Find where the given text appears and provide that cell's center as (x, y) coordinate. 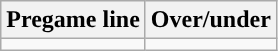
Pregame line (74, 20)
Over/under (210, 20)
